Extract the [X, Y] coordinate from the center of the cell holding the provided text.  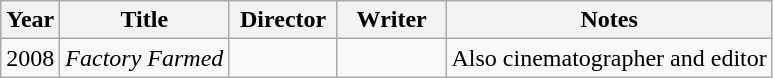
Also cinematographer and editor [609, 58]
Factory Farmed [144, 58]
Director [284, 20]
Notes [609, 20]
Writer [392, 20]
2008 [30, 58]
Year [30, 20]
Title [144, 20]
